Scan for the cell matching the given text and deliver its [x, y] coordinate at center. 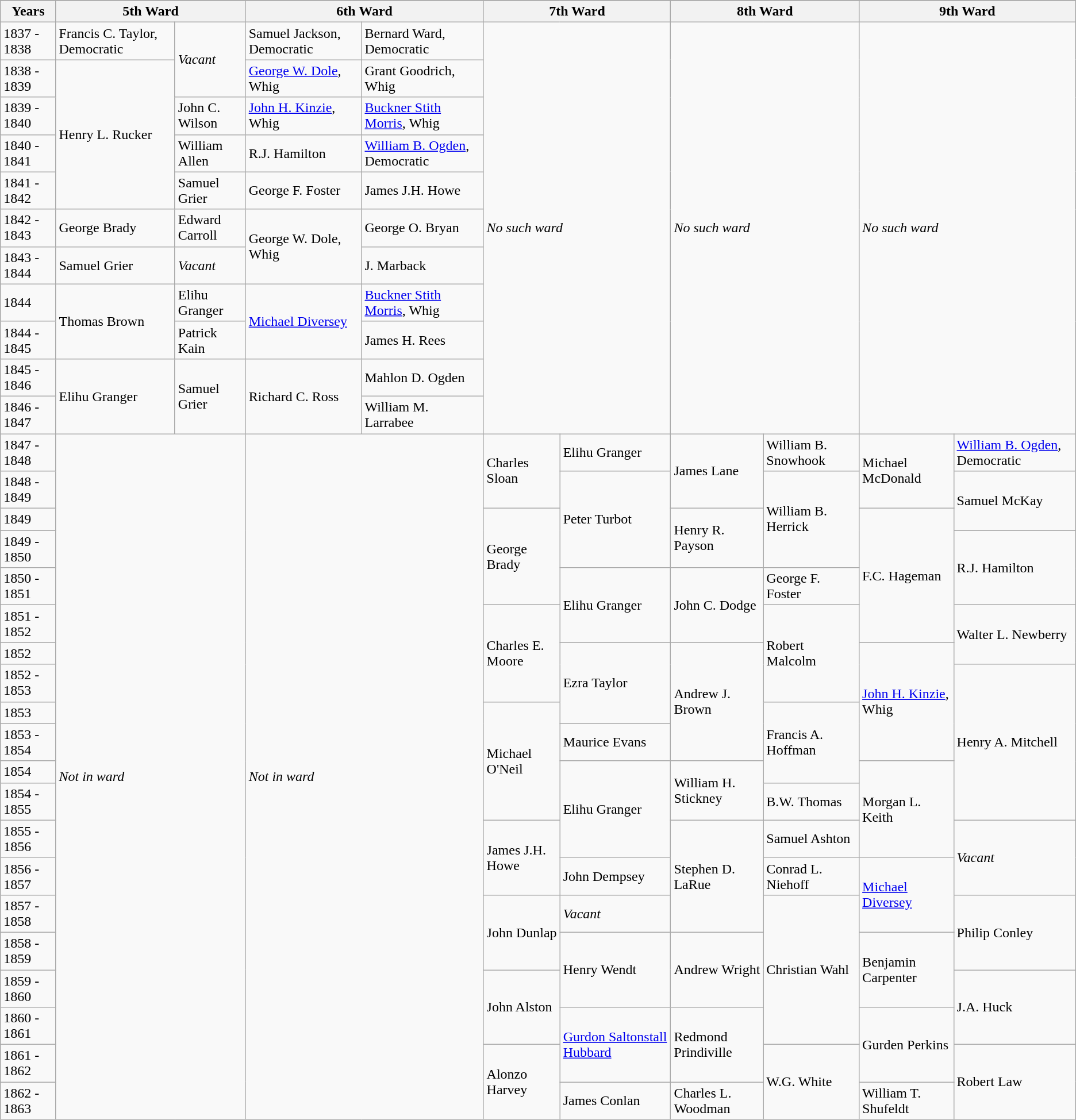
William B. Snowhook [812, 452]
Robert Malcolm [812, 653]
1860 - 1861 [28, 1026]
Charles L. Woodman [717, 1101]
James Lane [717, 471]
Alonzo Harvey [522, 1082]
James Conlan [615, 1101]
Ezra Taylor [615, 683]
Bernard Ward, Democratic [422, 41]
Samuel McKay [1014, 501]
1839 - 1840 [28, 116]
Francis C. Taylor, Democratic [115, 41]
Henry A. Mitchell [1014, 742]
Morgan L. Keith [906, 809]
Grant Goodrich, Whig [422, 78]
Mahlon D. Ogden [422, 377]
1851 - 1852 [28, 624]
Peter Turbot [615, 519]
William B. Herrick [812, 519]
1845 - 1846 [28, 377]
Charles Sloan [522, 471]
Francis A. Hoffman [812, 742]
Andrew Wright [717, 969]
Michael McDonald [906, 471]
Charles E. Moore [522, 653]
William M. Larrabee [422, 415]
1838 - 1839 [28, 78]
1853 - 1854 [28, 742]
Henry L. Rucker [115, 134]
George O. Bryan [422, 228]
Redmond Prindiville [717, 1045]
1847 - 1848 [28, 452]
6th Ward [364, 11]
1857 - 1858 [28, 914]
1837 - 1838 [28, 41]
Patrick Kain [210, 340]
Robert Law [1014, 1082]
Gurdon Saltonstall Hubbard [615, 1045]
William H. Stickney [717, 791]
1844 [28, 302]
Maurice Evans [615, 742]
1859 - 1860 [28, 988]
8th Ward [765, 11]
Walter L. Newberry [1014, 634]
1843 - 1844 [28, 265]
Christian Wahl [812, 969]
1844 - 1845 [28, 340]
1858 - 1859 [28, 950]
1855 - 1856 [28, 839]
1856 - 1857 [28, 876]
1854 [28, 772]
Michael O'Neil [522, 761]
Samuel Jackson, Democratic [303, 41]
John C. Wilson [210, 116]
1853 [28, 713]
Henry R. Payson [717, 538]
Andrew J. Brown [717, 702]
James H. Rees [422, 340]
Samuel Ashton [812, 839]
John Dunlap [522, 932]
Edward Carroll [210, 228]
1840 - 1841 [28, 153]
Years [28, 11]
William T. Shufeldt [906, 1101]
1861 - 1862 [28, 1063]
1848 - 1849 [28, 490]
1862 - 1863 [28, 1101]
Gurden Perkins [906, 1045]
1852 - 1853 [28, 683]
F.C. Hageman [906, 576]
1846 - 1847 [28, 415]
5th Ward [151, 11]
1841 - 1842 [28, 191]
Conrad L. Niehoff [812, 876]
William Allen [210, 153]
John Dempsey [615, 876]
1849 [28, 519]
J.A. Huck [1014, 1007]
1854 - 1855 [28, 801]
B.W. Thomas [812, 801]
1849 - 1850 [28, 549]
Benjamin Carpenter [906, 969]
Richard C. Ross [303, 396]
J. Marback [422, 265]
John C. Dodge [717, 605]
Henry Wendt [615, 969]
Stephen D. LaRue [717, 876]
1842 - 1843 [28, 228]
1852 [28, 653]
Thomas Brown [115, 321]
1850 - 1851 [28, 586]
Philip Conley [1014, 932]
9th Ward [968, 11]
W.G. White [812, 1082]
John Alston [522, 1007]
7th Ward [577, 11]
